Locate the cell with the specified text and output its (x, y) center coordinate. 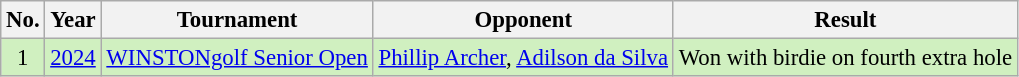
WINSTONgolf Senior Open (237, 58)
Tournament (237, 20)
Won with birdie on fourth extra hole (845, 58)
Year (73, 20)
Opponent (523, 20)
2024 (73, 58)
Phillip Archer, Adilson da Silva (523, 58)
1 (23, 58)
Result (845, 20)
No. (23, 20)
